From the cell containing the given text, extract its center point as (x, y) coordinate. 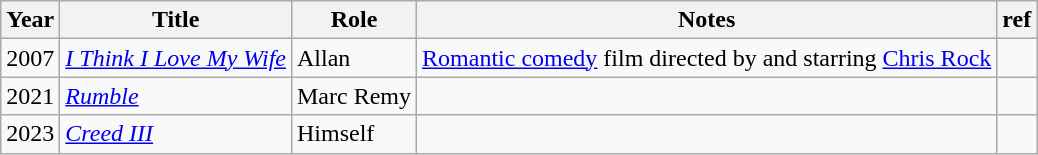
Title (176, 20)
Allan (354, 58)
Marc Remy (354, 96)
Notes (707, 20)
I Think I Love My Wife (176, 58)
2021 (30, 96)
ref (1017, 20)
Himself (354, 134)
2007 (30, 58)
Year (30, 20)
Creed III (176, 134)
Romantic comedy film directed by and starring Chris Rock (707, 58)
2023 (30, 134)
Rumble (176, 96)
Role (354, 20)
